Capture the cell that displays the provided text and extract its [x, y] central coordinate. 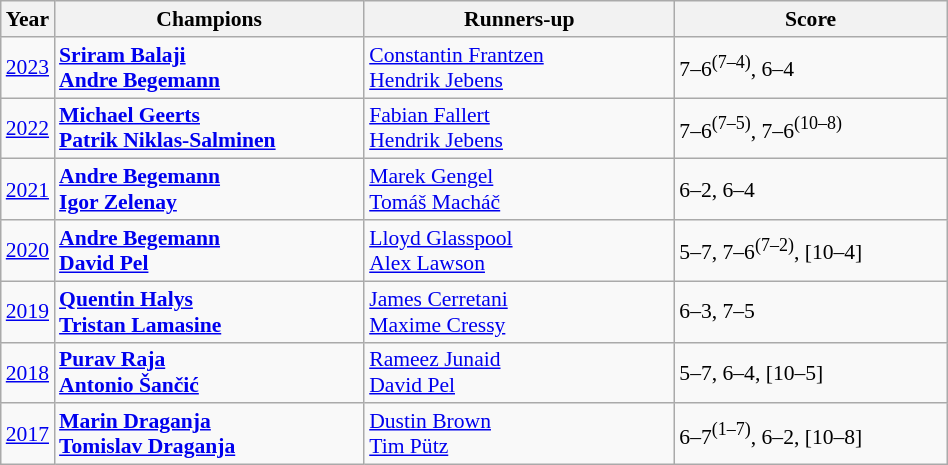
5–7, 6–4, [10–5] [810, 372]
6–2, 6–4 [810, 190]
Quentin Halys Tristan Lamasine [209, 312]
2023 [28, 68]
Score [810, 19]
Runners-up [519, 19]
Andre Begemann David Pel [209, 250]
Champions [209, 19]
Marin Draganja Tomislav Draganja [209, 434]
Michael Geerts Patrik Niklas-Salminen [209, 128]
Rameez Junaid David Pel [519, 372]
7–6(7–4), 6–4 [810, 68]
Sriram Balaji Andre Begemann [209, 68]
2022 [28, 128]
6–7(1–7), 6–2, [10–8] [810, 434]
Purav Raja Antonio Šančić [209, 372]
Dustin Brown Tim Pütz [519, 434]
6–3, 7–5 [810, 312]
7–6(7–5), 7–6(10–8) [810, 128]
Year [28, 19]
2018 [28, 372]
2021 [28, 190]
2017 [28, 434]
James Cerretani Maxime Cressy [519, 312]
2019 [28, 312]
Fabian Fallert Hendrik Jebens [519, 128]
2020 [28, 250]
Marek Gengel Tomáš Macháč [519, 190]
5–7, 7–6(7–2), [10–4] [810, 250]
Constantin Frantzen Hendrik Jebens [519, 68]
Andre Begemann Igor Zelenay [209, 190]
Lloyd Glasspool Alex Lawson [519, 250]
